Return the (X, Y) coordinate for the center point of the cell that contains the specified text.  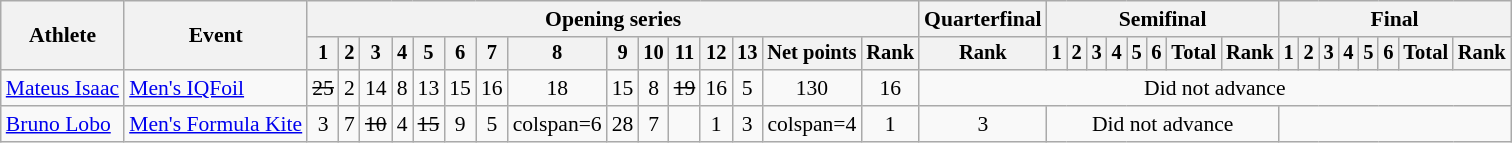
25 (323, 88)
Final (1395, 19)
Quarterfinal (983, 19)
11 (685, 54)
Net points (812, 54)
Bruno Lobo (62, 124)
130 (812, 88)
colspan=4 (812, 124)
18 (558, 88)
Event (216, 36)
Semifinal (1163, 19)
colspan=6 (558, 124)
Men's Formula Kite (216, 124)
28 (623, 124)
Men's IQFoil (216, 88)
12 (716, 54)
Opening series (613, 19)
14 (376, 88)
Athlete (62, 36)
Mateus Isaac (62, 88)
19 (685, 88)
